Search for the cell housing the specified text and yield its (X, Y) center coordinate. 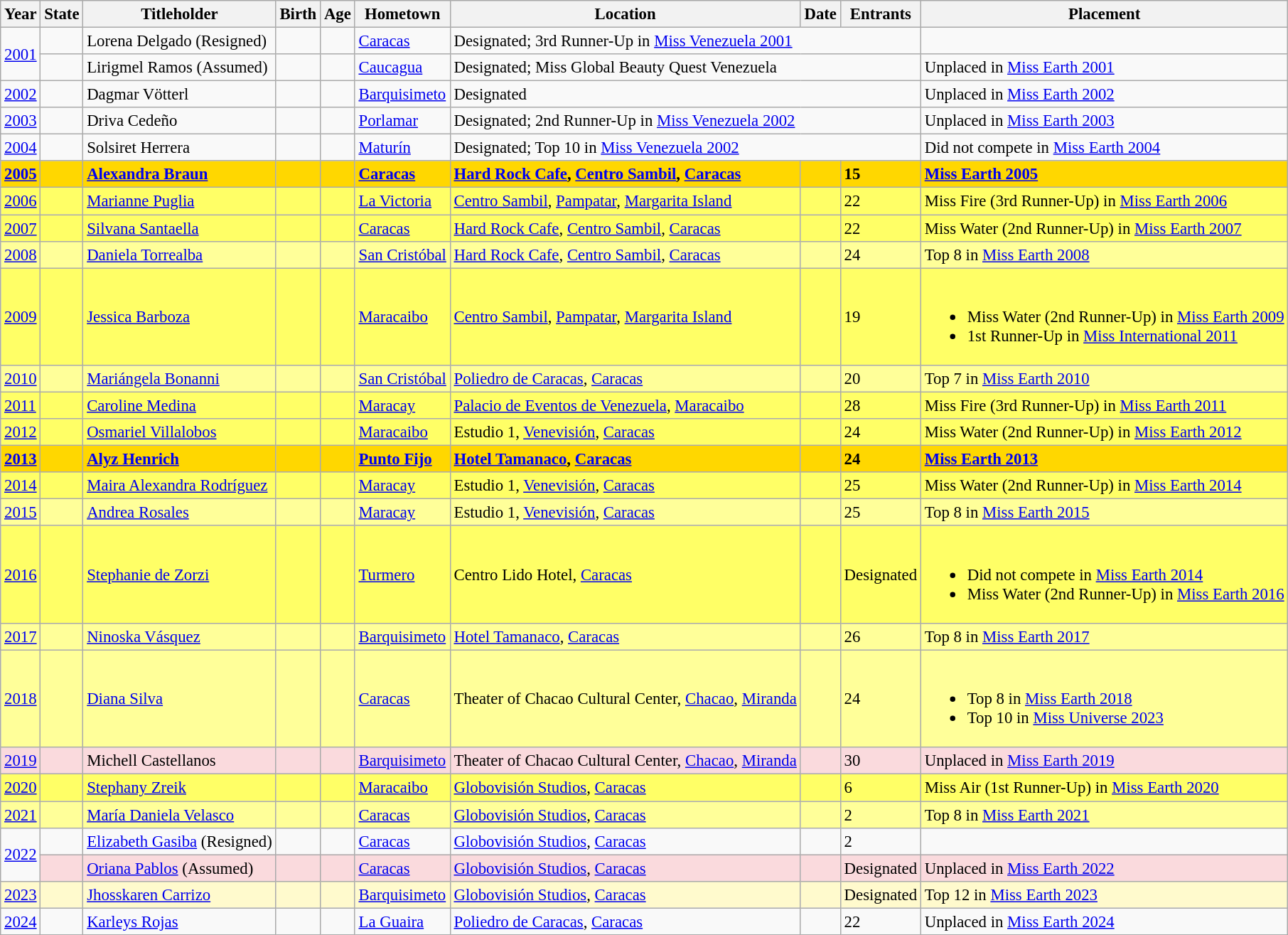
Birth (299, 14)
Mariángela Bonanni (179, 379)
2019 (21, 762)
20 (880, 379)
Daniela Torrealba (179, 255)
Did not compete in Miss Earth 2004 (1105, 148)
Designated; Miss Global Beauty Quest Venezuela (685, 68)
Top 8 in Miss Earth 2018Top 10 in Miss Universe 2023 (1105, 698)
Palacio de Eventos de Venezuela, Maracaibo (626, 406)
28 (880, 406)
Punto Fijo (402, 459)
2023 (21, 894)
19 (880, 317)
Top 12 in Miss Earth 2023 (1105, 894)
Age (338, 14)
Unplaced in Miss Earth 2001 (1105, 68)
Entrants (880, 14)
Top 7 in Miss Earth 2010 (1105, 379)
2008 (21, 255)
Michell Castellanos (179, 762)
2011 (21, 406)
Miss Fire (3rd Runner-Up) in Miss Earth 2006 (1105, 201)
Hometown (402, 14)
Top 8 in Miss Earth 2008 (1105, 255)
Andrea Rosales (179, 513)
Stephanie de Zorzi (179, 575)
Alexandra Braun (179, 174)
Unplaced in Miss Earth 2024 (1105, 921)
Date (820, 14)
Ninoska Vásquez (179, 637)
Maira Alexandra Rodríguez (179, 486)
Lorena Delgado (Resigned) (179, 41)
2018 (21, 698)
Centro Lido Hotel, Caracas (626, 575)
Miss Air (1st Runner-Up) in Miss Earth 2020 (1105, 788)
2004 (21, 148)
30 (880, 762)
Diana Silva (179, 698)
2013 (21, 459)
2014 (21, 486)
Osmariel Villalobos (179, 432)
Porlamar (402, 121)
Maturín (402, 148)
Unplaced in Miss Earth 2003 (1105, 121)
Stephany Zreik (179, 788)
2024 (21, 921)
Miss Water (2nd Runner-Up) in Miss Earth 20091st Runner-Up in Miss International 2011 (1105, 317)
Oriana Pablos (Assumed) (179, 868)
Top 8 in Miss Earth 2015 (1105, 513)
2016 (21, 575)
La Victoria (402, 201)
2022 (21, 855)
2005 (21, 174)
Placement (1105, 14)
6 (880, 788)
Designated; 3rd Runner-Up in Miss Venezuela 2001 (685, 41)
Top 8 in Miss Earth 2021 (1105, 815)
2012 (21, 432)
2007 (21, 228)
La Guaira (402, 921)
Solsiret Herrera (179, 148)
Caroline Medina (179, 406)
Lirigmel Ramos (Assumed) (179, 68)
Miss Fire (3rd Runner-Up) in Miss Earth 2011 (1105, 406)
State (62, 14)
Unplaced in Miss Earth 2019 (1105, 762)
Driva Cedeño (179, 121)
María Daniela Velasco (179, 815)
2021 (21, 815)
26 (880, 637)
Silvana Santaella (179, 228)
Miss Water (2nd Runner-Up) in Miss Earth 2012 (1105, 432)
Marianne Puglia (179, 201)
Designated; 2nd Runner-Up in Miss Venezuela 2002 (685, 121)
Miss Earth 2013 (1105, 459)
Karleys Rojas (179, 921)
2003 (21, 121)
Jhosskaren Carrizo (179, 894)
Titleholder (179, 14)
Turmero (402, 575)
Miss Water (2nd Runner-Up) in Miss Earth 2007 (1105, 228)
Caucagua (402, 68)
Unplaced in Miss Earth 2002 (1105, 95)
Miss Earth 2005 (1105, 174)
Dagmar Vötterl (179, 95)
2009 (21, 317)
2020 (21, 788)
Did not compete in Miss Earth 2014Miss Water (2nd Runner-Up) in Miss Earth 2016 (1105, 575)
Top 8 in Miss Earth 2017 (1105, 637)
Jessica Barboza (179, 317)
2001 (21, 54)
Alyz Henrich (179, 459)
2010 (21, 379)
Elizabeth Gasiba (Resigned) (179, 841)
Location (626, 14)
Miss Water (2nd Runner-Up) in Miss Earth 2014 (1105, 486)
Designated; Top 10 in Miss Venezuela 2002 (685, 148)
2006 (21, 201)
15 (880, 174)
2002 (21, 95)
Unplaced in Miss Earth 2022 (1105, 868)
Year (21, 14)
2015 (21, 513)
2017 (21, 637)
